Provide the (x, y) coordinate of the cell's center where the given text is located.  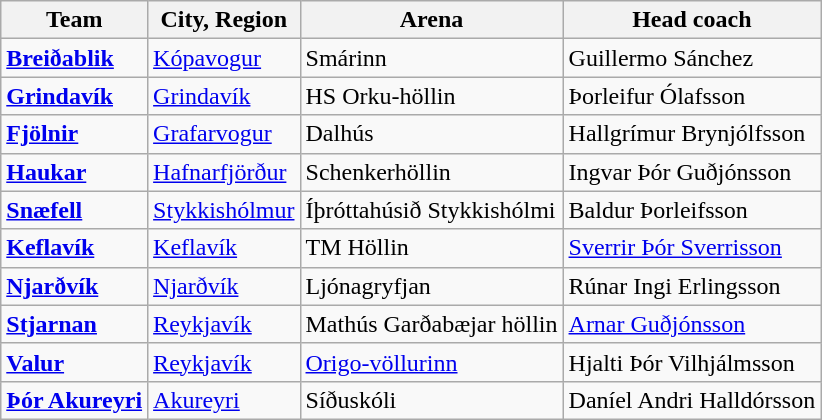
Team (74, 20)
Schenkerhöllin (432, 172)
Kópavogur (224, 58)
Baldur Þorleifsson (692, 210)
Stykkishólmur (224, 210)
Haukar (74, 172)
Arena (432, 20)
Hafnarfjörður (224, 172)
Mathús Garðabæjar höllin (432, 324)
Daníel Andri Halldórsson (692, 400)
Head coach (692, 20)
Breiðablik (74, 58)
TM Höllin (432, 248)
Grafarvogur (224, 134)
Smárinn (432, 58)
Guillermo Sánchez (692, 58)
Þorleifur Ólafsson (692, 96)
Fjölnir (74, 134)
Íþróttahúsið Stykkishólmi (432, 210)
Hallgrímur Brynjólfsson (692, 134)
Sverrir Þór Sverrisson (692, 248)
Ingvar Þór Guðjónsson (692, 172)
Akureyri (224, 400)
Stjarnan (74, 324)
Dalhús (432, 134)
Ljónagryfjan (432, 286)
HS Orku-höllin (432, 96)
Arnar Guðjónsson (692, 324)
Hjalti Þór Vilhjálmsson (692, 362)
Rúnar Ingi Erlingsson (692, 286)
Snæfell (74, 210)
Þór Akureyri (74, 400)
Síðuskóli (432, 400)
Valur (74, 362)
City, Region (224, 20)
Origo-völlurinn (432, 362)
